Capture the cell that displays the provided text and extract its [X, Y] central coordinate. 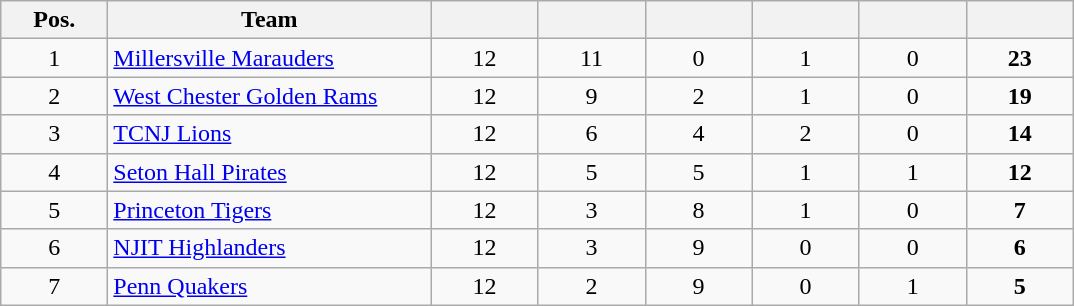
Pos. [54, 20]
Millersville Marauders [270, 58]
Princeton Tigers [270, 210]
TCNJ Lions [270, 134]
Penn Quakers [270, 286]
Team [270, 20]
8 [698, 210]
Seton Hall Pirates [270, 172]
14 [1020, 134]
NJIT Highlanders [270, 248]
23 [1020, 58]
11 [592, 58]
West Chester Golden Rams [270, 96]
19 [1020, 96]
